Provide the [x, y] coordinate of the cell's center where the given text is located.  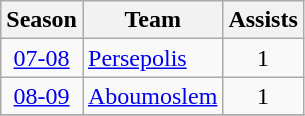
Team [152, 20]
Assists [263, 20]
Persepolis [152, 58]
Aboumoslem [152, 96]
Season [42, 20]
07-08 [42, 58]
08-09 [42, 96]
